Provide the [x, y] coordinate of the cell's center where the given text is located.  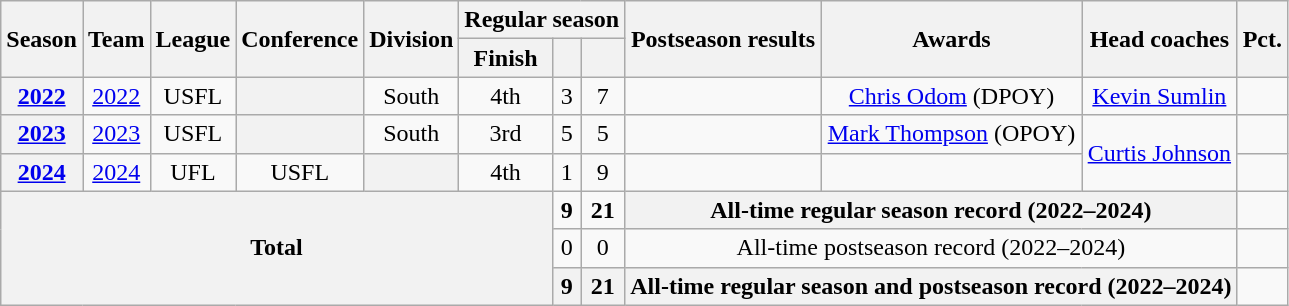
7 [603, 96]
Season [42, 39]
All-time postseason record (2022–2024) [931, 248]
Total [277, 248]
Mark Thompson (OPOY) [951, 134]
League [193, 39]
Postseason results [724, 39]
Head coaches [1160, 39]
Kevin Sumlin [1160, 96]
3 [566, 96]
Curtis Johnson [1160, 153]
All-time regular season record (2022–2024) [931, 210]
3rd [506, 134]
Regular season [542, 20]
Finish [506, 58]
Conference [300, 39]
Chris Odom (DPOY) [951, 96]
Pct. [1262, 39]
Division [412, 39]
Awards [951, 39]
Team [116, 39]
All-time regular season and postseason record (2022–2024) [931, 286]
1 [566, 172]
UFL [193, 172]
